Scan for the cell matching the given text and deliver its [x, y] coordinate at center. 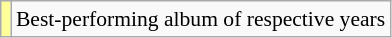
Best-performing album of respective years [200, 19]
